Provide the [x, y] coordinate of the cell's center where the given text is located.  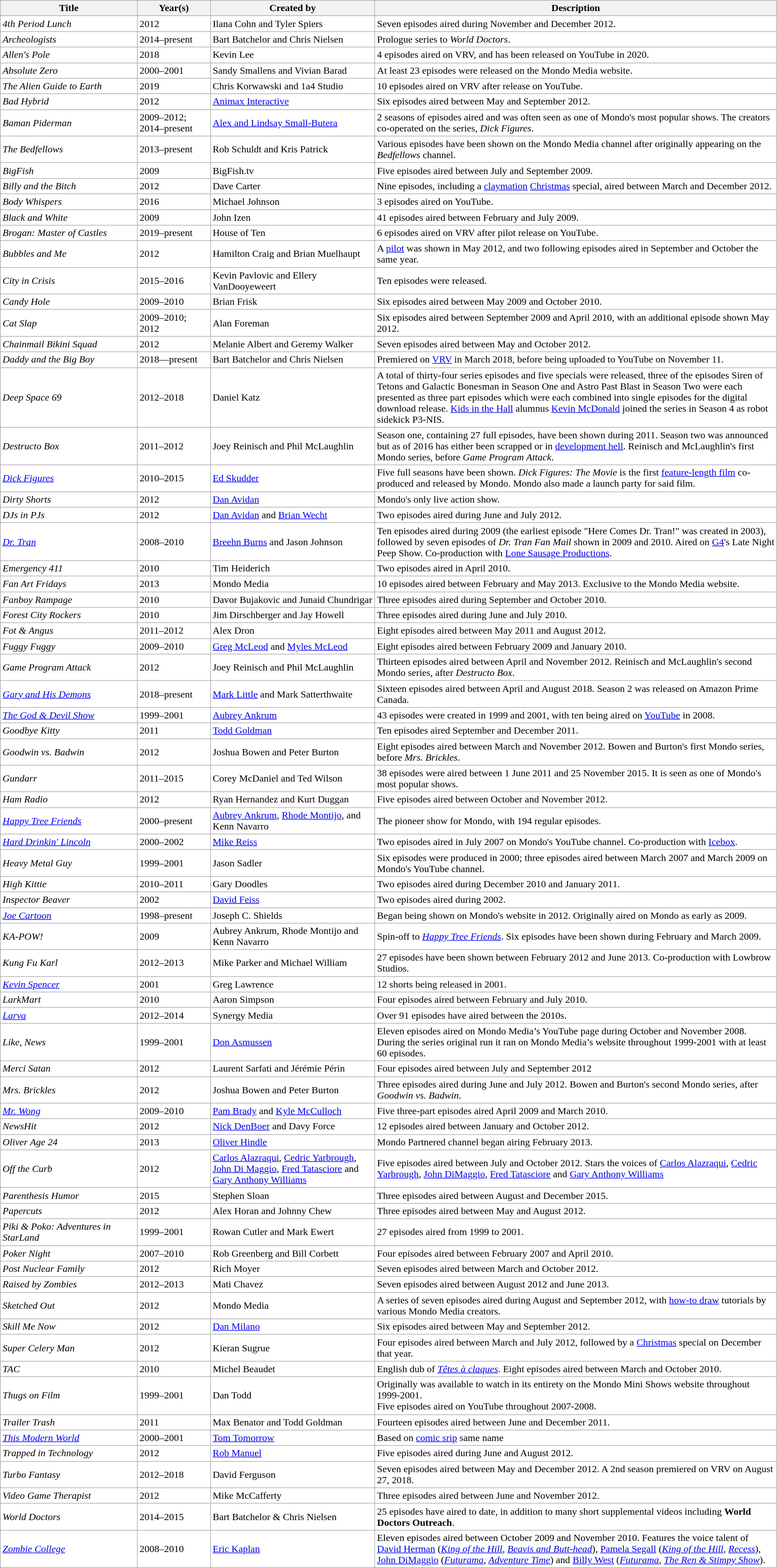
2019 [174, 86]
12 episodes aired between January and October 2012. [576, 1126]
41 episodes aired between February and July 2009. [576, 218]
Rowan Cutler and Mark Ewert [293, 1232]
Corey McDaniel and Ted Wilson [293, 778]
Hamilton Craig and Brian Muelhaupt [293, 254]
Six episodes aired between May 2009 and October 2010. [576, 302]
Alex Dron [293, 631]
Chris Korwawski and 1a4 Studio [293, 86]
Fan Art Fridays [69, 584]
Goodwin vs. Badwin [69, 752]
Ilana Cohn and Tyler Spiers [293, 24]
Rob Schuldt and Kris Patrick [293, 149]
Post Nuclear Family [69, 1269]
1998–present [174, 915]
2013–present [174, 149]
Hard Drinkin' Lincoln [69, 842]
The pioneer show for Mondo, with 194 regular episodes. [576, 821]
Seven episodes aired between May and October 2012. [576, 344]
Emergency 411 [69, 568]
Dirty Shorts [69, 499]
David Feiss [293, 900]
Rob Manuel [293, 1453]
38 episodes were aired between 1 June 2011 and 25 November 2015. It is seen as one of Mondo's most popular shows. [576, 778]
Trapped in Technology [69, 1453]
Archeologists [69, 39]
Dr. Tran [69, 542]
Merci Satan [69, 1069]
Melanie Albert and Geremy Walker [293, 344]
Seven episodes aired during November and December 2012. [576, 24]
Turbo Fantasy [69, 1475]
Kevin Spencer [69, 984]
10 episodes aired on VRV after release on YouTube. [576, 86]
Nick DenBoer and Davy Force [293, 1126]
Three episodes aired between August and December 2015. [576, 1195]
Two episodes aired during June and July 2012. [576, 515]
2018—present [174, 360]
LarkMart [69, 1000]
Brogan: Master of Castles [69, 233]
Three episodes aired during June and July 2010. [576, 615]
Skill Me Now [69, 1327]
Bubbles and Me [69, 254]
Six episodes aired between September 2009 and April 2010, with an additional episode shown May 2012. [576, 323]
The Alien Guide to Earth [69, 86]
Cat Slap [69, 323]
Black and White [69, 218]
Billy and the Bitch [69, 186]
Dave Carter [293, 186]
Kung Fu Karl [69, 963]
Don Asmussen [293, 1042]
Mati Chavez [293, 1285]
Rich Moyer [293, 1269]
Four episodes aired between July and September 2012 [576, 1069]
Aubrey Ankrum [293, 715]
Ed Skudder [293, 478]
Tim Heiderich [293, 568]
Spin-off to Happy Tree Friends. Six episodes have been shown during February and March 2009. [576, 936]
This Modern World [69, 1438]
2010–2015 [174, 478]
Happy Tree Friends [69, 821]
Davor Bujakovic and Junaid Chundrigar [293, 599]
Two episodes aired during 2002. [576, 900]
English dub of Têtes à claques. Eight episodes aired between March and October 2010. [576, 1369]
Greg Lawrence [293, 984]
Fanboy Rampage [69, 599]
Poker Night [69, 1253]
Bart Batchelor & Chris Nielsen [293, 1516]
Oliver Age 24 [69, 1142]
Michel Beaudet [293, 1369]
Heavy Metal Guy [69, 863]
Mark Little and Mark Satterthwaite [293, 694]
Seven episodes aired between August 2012 and June 2013. [576, 1285]
10 episodes aired between February and May 2013. Exclusive to the Mondo Media website. [576, 584]
Title [69, 8]
Piki & Poko: Adventures in StarLand [69, 1232]
Prologue series to World Doctors. [576, 39]
Dan Avidan and Brian Wecht [293, 515]
2019–present [174, 233]
Thirteen episodes aired between April and November 2012. Reinisch and McLaughlin's second Mondo series, after Destructo Box. [576, 668]
Eric Kaplan [293, 1549]
2010–2011 [174, 884]
Seven episodes aired between March and October 2012. [576, 1269]
World Doctors [69, 1516]
Alex and Lindsay Small-Butera [293, 123]
Over 91 episodes have aired between the 2010s. [576, 1015]
BigFish.tv [293, 170]
Daniel Katz [293, 397]
Three episodes aired between May and August 2012. [576, 1211]
Zombie College [69, 1549]
Created by [293, 8]
Ten episodes were released. [576, 281]
Various episodes have been shown on the Mondo Media channel after originally appearing on the Bedfellows channel. [576, 149]
Fuggy Fuggy [69, 646]
27 episodes have been shown between February 2012 and June 2013. Co-production with Lowbrow Studios. [576, 963]
2011–2015 [174, 778]
2015 [174, 1195]
6 episodes aired on VRV after pilot release on YouTube. [576, 233]
Three episodes aired between June and November 2012. [576, 1495]
Jason Sadler [293, 863]
2016 [174, 202]
2018 [174, 55]
Greg McLeod and Myles McLeod [293, 646]
Mike Parker and Michael William [293, 963]
A pilot was shown in May 2012, and two following episodes aired in September and October the same year. [576, 254]
Premiered on VRV in March 2018, before being uploaded to YouTube on November 11. [576, 360]
Video Game Therapist [69, 1495]
Rob Greenberg and Bill Corbett [293, 1253]
Five episodes aired between October and November 2012. [576, 800]
2000–2002 [174, 842]
Bad Hybrid [69, 102]
David Ferguson [293, 1475]
Three episodes aired during June and July 2012. Bowen and Burton's second Mondo series, after Goodwin vs. Badwin. [576, 1090]
Kieran Sugrue [293, 1348]
2012–2014 [174, 1015]
Four episodes aired between February 2007 and April 2010. [576, 1253]
Alan Foreman [293, 323]
Breehn Burns and Jason Johnson [293, 542]
Sandy Smallens and Vivian Barad [293, 70]
Dick Figures [69, 478]
Ham Radio [69, 800]
Trailer Trash [69, 1422]
Baman Piderman [69, 123]
TAC [69, 1369]
4 episodes aired on VRV, and has been released on YouTube in 2020. [576, 55]
A series of seven episodes aired during August and September 2012, with how-to draw tutorials by various Mondo Media creators. [576, 1306]
Larva [69, 1015]
Joseph C. Shields [293, 915]
Two episodes aired during December 2010 and January 2011. [576, 884]
2009–2012; 2014–present [174, 123]
Daddy and the Big Boy [69, 360]
Destructo Box [69, 446]
Kevin Pavlovic and Ellery VanDooyeweert [293, 281]
Papercuts [69, 1211]
Mr. Wong [69, 1111]
Carlos Alazraqui, Cedric Yarbrough, John Di Maggio, Fred Tatasciore and Gary Anthony Williams [293, 1169]
KA-POW! [69, 936]
Dan Milano [293, 1327]
Dan Avidan [293, 499]
2018–present [174, 694]
Body Whispers [69, 202]
Mrs. Brickles [69, 1090]
Five episodes aired between July and September 2009. [576, 170]
Todd Goldman [293, 731]
Goodbye Kitty [69, 731]
Synergy Media [293, 1015]
Two episodes aired in July 2007 on Mondo's YouTube channel. Co-production with Icebox. [576, 842]
Stephen Sloan [293, 1195]
25 episodes have aired to date, in addition to many short supplemental videos including World Doctors Outreach. [576, 1516]
2014–present [174, 39]
Like, News [69, 1042]
Year(s) [174, 8]
Ryan Hernandez and Kurt Duggan [293, 800]
Brian Frisk [293, 302]
DJs in PJs [69, 515]
The God & Devil Show [69, 715]
High Kittie [69, 884]
Oliver Hindle [293, 1142]
2000–present [174, 821]
Raised by Zombies [69, 1285]
Super Celery Man [69, 1348]
2001 [174, 984]
Jim Dirschberger and Jay Howell [293, 615]
Eight episodes aired between March and November 2012. Bowen and Burton's first Mondo series, before Mrs. Brickles. [576, 752]
Game Program Attack [69, 668]
Max Benator and Todd Goldman [293, 1422]
Laurent Sarfati and Jérémie Périn [293, 1069]
Mike McCafferty [293, 1495]
Dan Todd [293, 1396]
Animax Interactive [293, 102]
Four episodes aired between February and July 2010. [576, 1000]
Thugs on Film [69, 1396]
The Bedfellows [69, 149]
Joe Cartoon [69, 915]
Tom Tomorrow [293, 1438]
Fot & Angus [69, 631]
Mondo's only live action show. [576, 499]
Parenthesis Humor [69, 1195]
Michael Johnson [293, 202]
BigFish [69, 170]
Fourteen episodes aired between June and December 2011. [576, 1422]
John Izen [293, 218]
Two episodes aired in April 2010. [576, 568]
Gary Doodles [293, 884]
Six episodes were produced in 2000; three episodes aired between March 2007 and March 2009 on Mondo's YouTube channel. [576, 863]
2014–2015 [174, 1516]
Description [576, 8]
43 episodes were created in 1999 and 2001, with ten being aired on YouTube in 2008. [576, 715]
House of Ten [293, 233]
Aubrey Ankrum, Rhode Montijo, and Kenn Navarro [293, 821]
Eight episodes aired between February 2009 and January 2010. [576, 646]
Inspector Beaver [69, 900]
Four episodes aired between March and July 2012, followed by a Christmas special on December that year. [576, 1348]
Aubrey Ankrum, Rhode Montijo and Kenn Navarro [293, 936]
Pam Brady and Kyle McCulloch [293, 1111]
Five episodes aired during June and August 2012. [576, 1453]
Candy Hole [69, 302]
3 episodes aired on YouTube. [576, 202]
Eight episodes aired between May 2011 and August 2012. [576, 631]
City in Crisis [69, 281]
Alex Horan and Johnny Chew [293, 1211]
Mondo Partnered channel began airing February 2013. [576, 1142]
Three episodes aired during September and October 2010. [576, 599]
12 shorts being released in 2001. [576, 984]
Nine episodes, including a claymation Christmas special, aired between March and December 2012. [576, 186]
Chainmail Bikini Squad [69, 344]
27 episodes aired from 1999 to 2001. [576, 1232]
At least 23 episodes were released on the Mondo Media website. [576, 70]
Sixteen episodes aired between April and August 2018. Season 2 was released on Amazon Prime Canada. [576, 694]
Aaron Simpson [293, 1000]
Absolute Zero [69, 70]
Mike Reiss [293, 842]
Deep Space 69 [69, 397]
2015–2016 [174, 281]
Based on comic srip same name [576, 1438]
Sketched Out [69, 1306]
2009–2010; 2012 [174, 323]
Forest City Rockers [69, 615]
Five three-part episodes aired April 2009 and March 2010. [576, 1111]
Gundarr [69, 778]
Ten episodes aired September and December 2011. [576, 731]
4th Period Lunch [69, 24]
Began being shown on Mondo's website in 2012. Originally aired on Mondo as early as 2009. [576, 915]
Off the Curb [69, 1169]
2 seasons of episodes aired and was often seen as one of Mondo's most popular shows. The creators co-operated on the series, Dick Figures. [576, 123]
Gary and His Demons [69, 694]
Allen's Pole [69, 55]
Seven episodes aired between May and December 2012. A 2nd season premiered on VRV on August 27, 2018. [576, 1475]
NewsHit [69, 1126]
2007–2010 [174, 1253]
2002 [174, 900]
Kevin Lee [293, 55]
